Capture the cell that displays the provided text and extract its (X, Y) central coordinate. 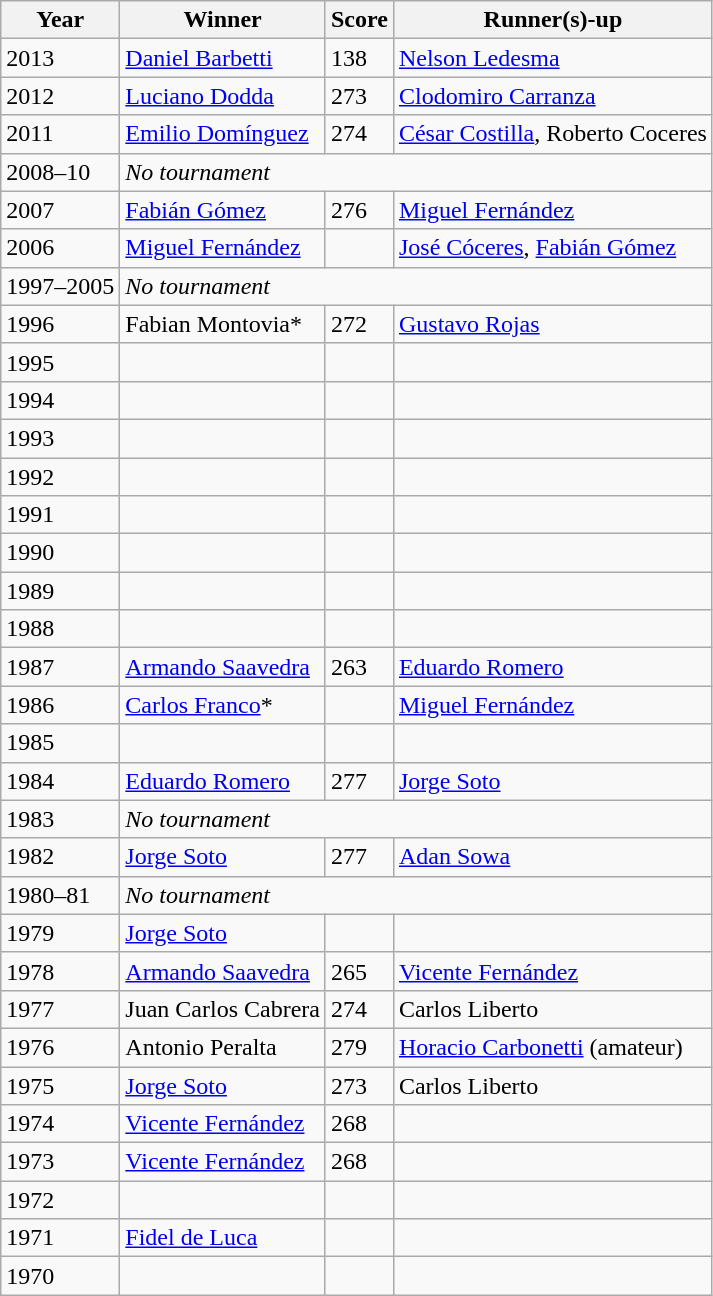
1991 (60, 515)
1986 (60, 705)
Carlos Franco* (223, 705)
1978 (60, 971)
César Costilla, Roberto Coceres (552, 134)
2006 (60, 248)
Fidel de Luca (223, 1238)
1970 (60, 1276)
1996 (60, 324)
Luciano Dodda (223, 96)
138 (359, 58)
Fabián Gómez (223, 210)
José Cóceres, Fabián Gómez (552, 248)
2007 (60, 210)
279 (359, 1047)
2008–10 (60, 172)
1973 (60, 1162)
Fabian Montovia* (223, 324)
1990 (60, 553)
276 (359, 210)
Winner (223, 20)
Juan Carlos Cabrera (223, 1009)
1974 (60, 1124)
Clodomiro Carranza (552, 96)
1985 (60, 743)
Gustavo Rojas (552, 324)
Antonio Peralta (223, 1047)
265 (359, 971)
1995 (60, 362)
Score (359, 20)
1988 (60, 629)
1971 (60, 1238)
1992 (60, 477)
1994 (60, 400)
1987 (60, 667)
Horacio Carbonetti (amateur) (552, 1047)
1979 (60, 933)
1997–2005 (60, 286)
Nelson Ledesma (552, 58)
1984 (60, 781)
1993 (60, 438)
Emilio Domínguez (223, 134)
Runner(s)-up (552, 20)
1989 (60, 591)
1983 (60, 819)
1977 (60, 1009)
272 (359, 324)
1972 (60, 1200)
2011 (60, 134)
2013 (60, 58)
1980–81 (60, 895)
Year (60, 20)
2012 (60, 96)
Daniel Barbetti (223, 58)
1975 (60, 1085)
Adan Sowa (552, 857)
263 (359, 667)
1976 (60, 1047)
1982 (60, 857)
